Pinpoint the cell where the given text exists, returning its [x, y] midpoint coordinate. 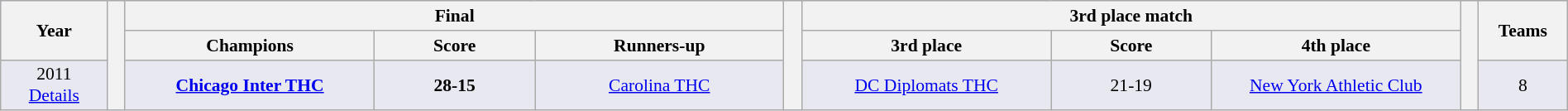
3rd place [926, 46]
3rd place match [1131, 16]
28-15 [455, 84]
Runners-up [660, 46]
Final [455, 16]
New York Athletic Club [1336, 84]
21-19 [1131, 84]
Chicago Inter THC [250, 84]
Teams [1523, 30]
Carolina THC [660, 84]
4th place [1336, 46]
DC Diplomats THC [926, 84]
8 [1523, 84]
Champions [250, 46]
2011Details [55, 84]
Year [55, 30]
